From the cell containing the given text, extract its center point as (x, y) coordinate. 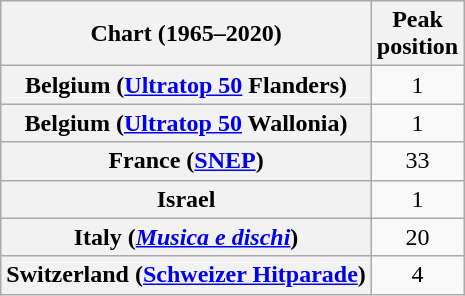
Peakposition (417, 34)
Israel (186, 199)
Belgium (Ultratop 50 Flanders) (186, 85)
33 (417, 161)
France (SNEP) (186, 161)
Chart (1965–2020) (186, 34)
Belgium (Ultratop 50 Wallonia) (186, 123)
4 (417, 275)
20 (417, 237)
Italy (Musica e dischi) (186, 237)
Switzerland (Schweizer Hitparade) (186, 275)
